Capture the cell that displays the provided text and extract its [X, Y] central coordinate. 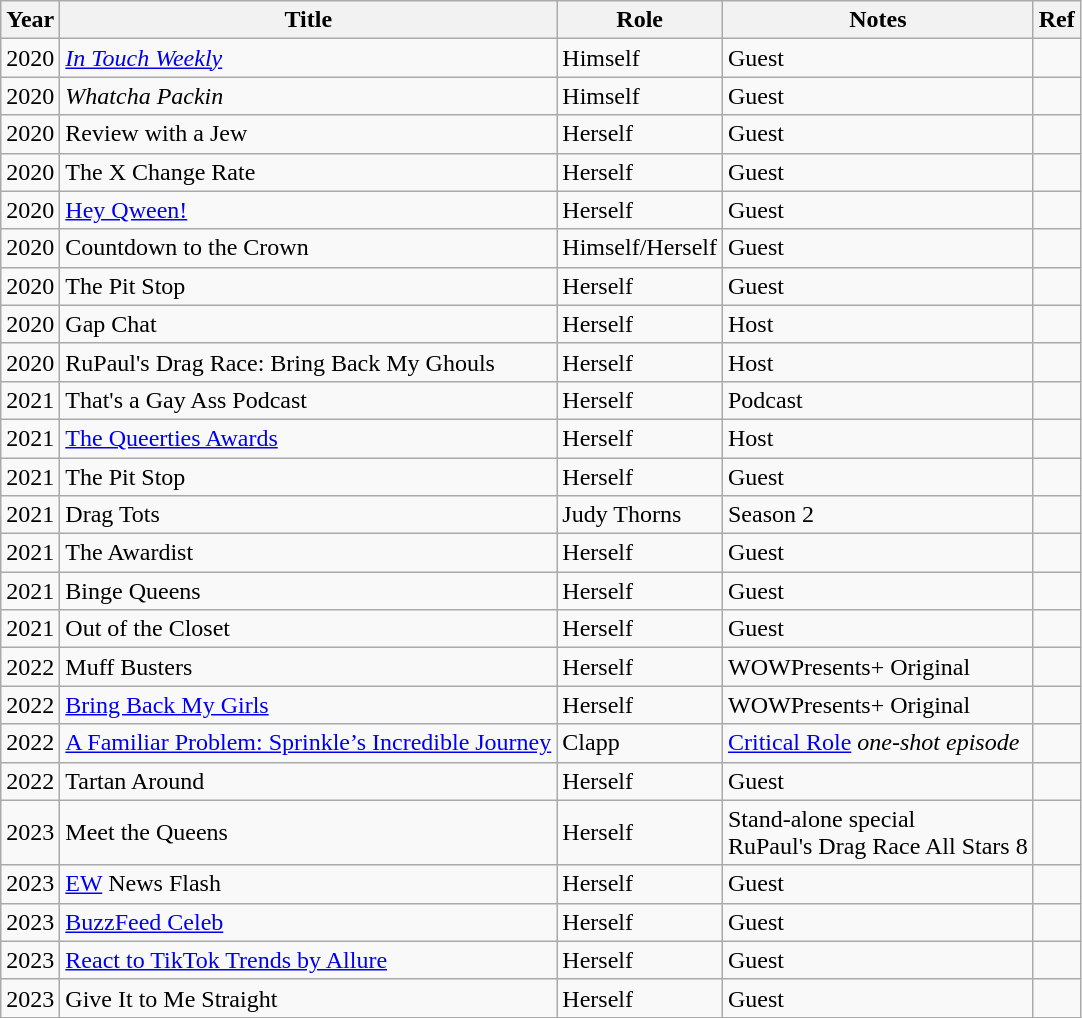
That's a Gay Ass Podcast [308, 400]
React to TikTok Trends by Allure [308, 960]
Binge Queens [308, 591]
Podcast [878, 400]
Season 2 [878, 515]
Critical Role one-shot episode [878, 743]
Notes [878, 20]
The X Change Rate [308, 172]
Title [308, 20]
Drag Tots [308, 515]
Tartan Around [308, 781]
EW News Flash [308, 884]
The Awardist [308, 553]
Gap Chat [308, 324]
RuPaul's Drag Race: Bring Back My Ghouls [308, 362]
Bring Back My Girls [308, 705]
Countdown to the Crown [308, 248]
Review with a Jew [308, 134]
A Familiar Problem: Sprinkle’s Incredible Journey [308, 743]
Whatcha Packin [308, 96]
BuzzFeed Celeb [308, 922]
Muff Busters [308, 667]
Give It to Me Straight [308, 998]
Clapp [640, 743]
Year [30, 20]
Stand-alone special RuPaul's Drag Race All Stars 8 [878, 832]
Himself/Herself [640, 248]
Role [640, 20]
Hey Qween! [308, 210]
The Queerties Awards [308, 438]
Ref [1056, 20]
Judy Thorns [640, 515]
In Touch Weekly [308, 58]
Meet the Queens [308, 832]
Out of the Closet [308, 629]
